Search for the cell housing the specified text and yield its (X, Y) center coordinate. 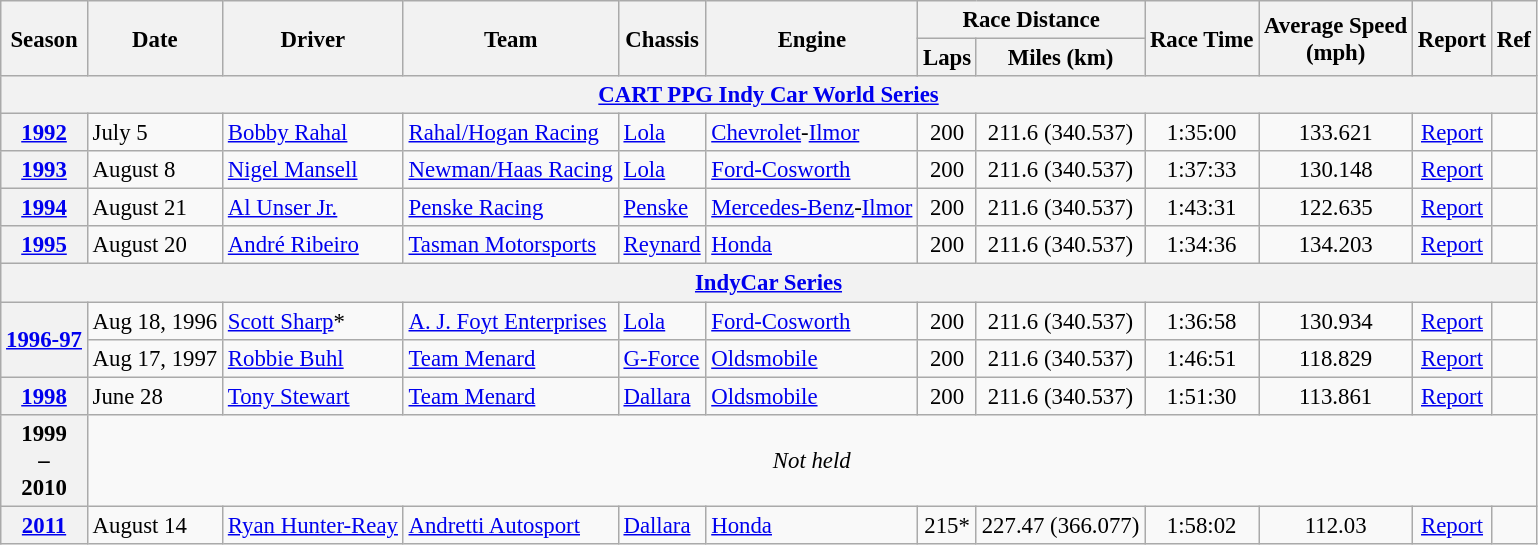
112.03 (1336, 525)
Ryan Hunter-Reay (314, 525)
1:36:58 (1202, 321)
Not held (812, 460)
1993 (44, 170)
A. J. Foyt Enterprises (510, 321)
CART PPG Indy Car World Series (769, 95)
Season (44, 38)
Driver (314, 38)
Race Distance (1032, 20)
Nigel Mansell (314, 170)
2011 (44, 525)
André Ribeiro (314, 245)
Aug 17, 1997 (154, 358)
Engine (812, 38)
1999–2010 (44, 460)
1:46:51 (1202, 358)
Miles (km) (1060, 58)
Chevrolet-Ilmor (812, 133)
Penske (662, 208)
Al Unser Jr. (314, 208)
Tony Stewart (314, 396)
1:34:36 (1202, 245)
1992 (44, 133)
Date (154, 38)
IndyCar Series (769, 283)
130.934 (1336, 321)
Andretti Autosport (510, 525)
122.635 (1336, 208)
Aug 18, 1996 (154, 321)
August 21 (154, 208)
130.148 (1336, 170)
1:37:33 (1202, 170)
August 20 (154, 245)
227.47 (366.077) (1060, 525)
1994 (44, 208)
August 8 (154, 170)
Penske Racing (510, 208)
August 14 (154, 525)
113.861 (1336, 396)
215* (948, 525)
Team (510, 38)
118.829 (1336, 358)
Robbie Buhl (314, 358)
Ref (1514, 38)
Rahal/Hogan Racing (510, 133)
1998 (44, 396)
June 28 (154, 396)
Reynard (662, 245)
G-Force (662, 358)
Bobby Rahal (314, 133)
Scott Sharp* (314, 321)
Chassis (662, 38)
Tasman Motorsports (510, 245)
Newman/Haas Racing (510, 170)
1:51:30 (1202, 396)
1:35:00 (1202, 133)
Mercedes-Benz-Ilmor (812, 208)
133.621 (1336, 133)
1:58:02 (1202, 525)
July 5 (154, 133)
134.203 (1336, 245)
1995 (44, 245)
Average Speed(mph) (1336, 38)
1:43:31 (1202, 208)
Race Time (1202, 38)
Laps (948, 58)
1996-97 (44, 340)
